Find where the given text appears and provide that cell's center as (x, y) coordinate. 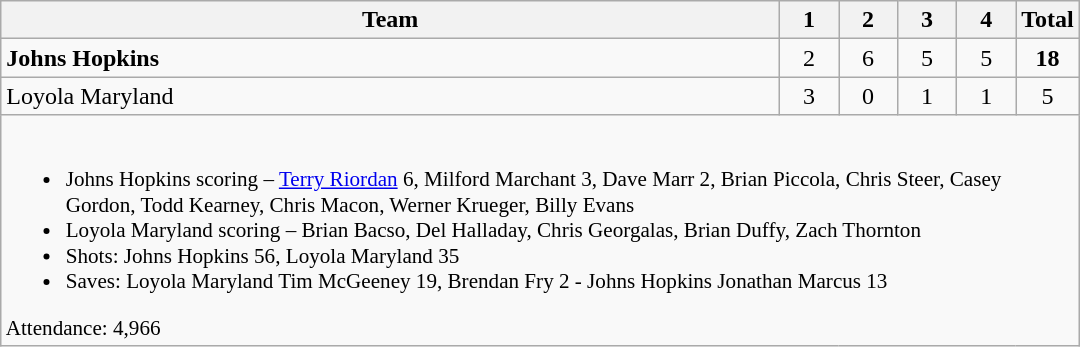
4 (986, 20)
Team (390, 20)
Johns Hopkins (390, 58)
Loyola Maryland (390, 96)
Total (1048, 20)
18 (1048, 58)
0 (868, 96)
6 (868, 58)
